Return the [X, Y] coordinate for the center point of the cell that contains the specified text.  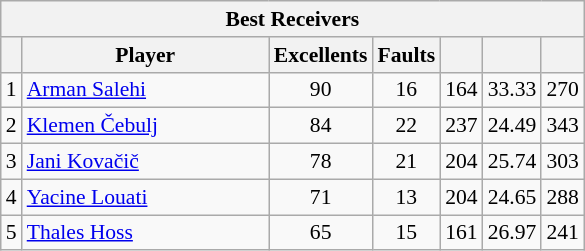
33.33 [512, 90]
15 [406, 233]
Faults [406, 55]
237 [462, 126]
303 [562, 162]
71 [321, 197]
Jani Kovačič [146, 162]
343 [562, 126]
164 [462, 90]
270 [562, 90]
Arman Salehi [146, 90]
84 [321, 126]
26.97 [512, 233]
21 [406, 162]
Best Receivers [292, 19]
78 [321, 162]
3 [12, 162]
Yacine Louati [146, 197]
161 [462, 233]
22 [406, 126]
Thales Hoss [146, 233]
16 [406, 90]
Player [146, 55]
65 [321, 233]
Excellents [321, 55]
4 [12, 197]
2 [12, 126]
Klemen Čebulj [146, 126]
90 [321, 90]
24.49 [512, 126]
288 [562, 197]
1 [12, 90]
24.65 [512, 197]
25.74 [512, 162]
13 [406, 197]
241 [562, 233]
5 [12, 233]
